For the text-containing cell, return its midpoint in [x, y] coordinate format. 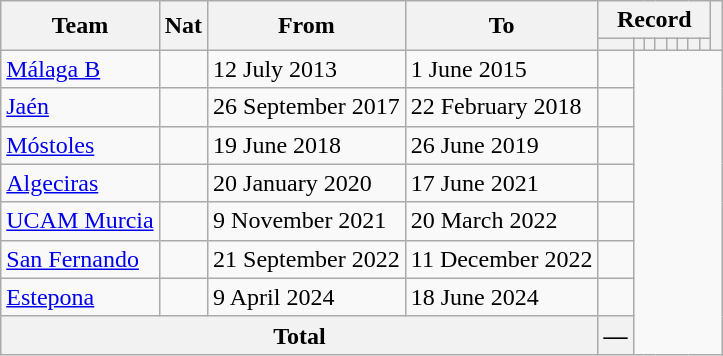
Algeciras [80, 183]
12 July 2013 [307, 69]
Total [300, 335]
Estepona [80, 297]
9 November 2021 [307, 221]
From [307, 26]
— [616, 335]
18 June 2024 [502, 297]
9 April 2024 [307, 297]
26 June 2019 [502, 145]
Jaén [80, 107]
Team [80, 26]
To [502, 26]
19 June 2018 [307, 145]
21 September 2022 [307, 259]
20 March 2022 [502, 221]
26 September 2017 [307, 107]
Móstoles [80, 145]
17 June 2021 [502, 183]
Nat [183, 26]
Record [654, 20]
20 January 2020 [307, 183]
22 February 2018 [502, 107]
Málaga B [80, 69]
11 December 2022 [502, 259]
1 June 2015 [502, 69]
UCAM Murcia [80, 221]
San Fernando [80, 259]
